From the cell containing the given text, extract its center point as (X, Y) coordinate. 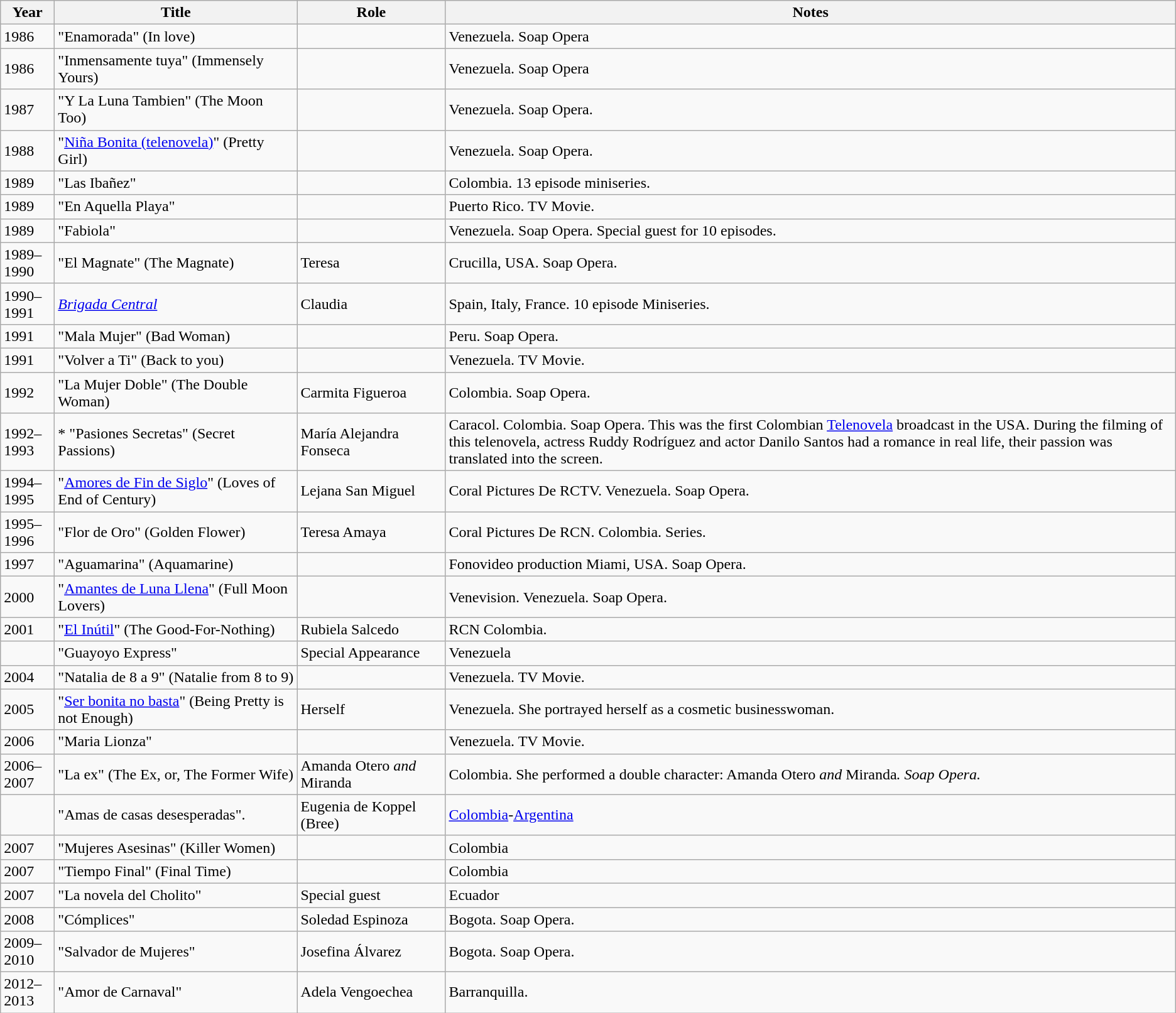
"Tiempo Final" (Final Time) (176, 871)
Colombia. Soap Opera. (810, 392)
"Ser bonita no basta" (Being Pretty is not Enough) (176, 710)
"Amores de Fin de Siglo" (Loves of End of Century) (176, 491)
"Amas de casas desesperadas". (176, 815)
Josefina Álvarez (371, 952)
"La novela del Cholito" (176, 895)
"Y La Luna Tambien" (The Moon Too) (176, 109)
Rubiela Salcedo (371, 629)
1994–1995 (28, 491)
Colombia-Argentina (810, 815)
Fonovideo production Miami, USA. Soap Opera. (810, 565)
2000 (28, 597)
"Cómplices" (176, 919)
Venezuela. She portrayed herself as a cosmetic businesswoman. (810, 710)
Herself (371, 710)
Crucilla, USA. Soap Opera. (810, 263)
1992–1993 (28, 442)
María Alejandra Fonseca (371, 442)
2012–2013 (28, 992)
2008 (28, 919)
Carmita Figueroa (371, 392)
1990–1991 (28, 304)
"La ex" (The Ex, or, The Former Wife) (176, 774)
"Salvador de Mujeres" (176, 952)
"Natalia de 8 a 9" (Natalie from 8 to 9) (176, 677)
"Amantes de Luna Llena" (Full Moon Lovers) (176, 597)
"Mujeres Asesinas" (Killer Women) (176, 847)
1995–1996 (28, 533)
Barranquilla. (810, 992)
Puerto Rico. TV Movie. (810, 207)
Colombia. She performed a double character: Amanda Otero and Miranda. Soap Opera. (810, 774)
Teresa Amaya (371, 533)
"Mala Mujer" (Bad Woman) (176, 336)
Role (371, 13)
1988 (28, 151)
Spain, Italy, France. 10 episode Miniseries. (810, 304)
Claudia (371, 304)
Notes (810, 13)
1997 (28, 565)
"Aguamarina" (Aquamarine) (176, 565)
Coral Pictures De RCTV. Venezuela. Soap Opera. (810, 491)
"Las Ibañez" (176, 183)
2005 (28, 710)
2004 (28, 677)
"Flor de Oro" (Golden Flower) (176, 533)
Amanda Otero and Miranda (371, 774)
1989–1990 (28, 263)
* "Pasiones Secretas" (Secret Passions) (176, 442)
2006 (28, 742)
Venezuela. Soap Opera. Special guest for 10 episodes. (810, 230)
2001 (28, 629)
2006–2007 (28, 774)
"Inmensamente tuya" (Immensely Yours) (176, 69)
Special guest (371, 895)
Venevision. Venezuela. Soap Opera. (810, 597)
"Fabiola" (176, 230)
1992 (28, 392)
Eugenia de Koppel (Bree) (371, 815)
Lejana San Miguel (371, 491)
1987 (28, 109)
Ecuador (810, 895)
Title (176, 13)
"En Aquella Playa" (176, 207)
Coral Pictures De RCN. Colombia. Series. (810, 533)
Year (28, 13)
"La Mujer Doble" (The Double Woman) (176, 392)
"Amor de Carnaval" (176, 992)
"Volver a Ti" (Back to you) (176, 360)
"El Inútil" (The Good-For-Nothing) (176, 629)
Peru. Soap Opera. (810, 336)
"Guayoyo Express" (176, 653)
Venezuela (810, 653)
Soledad Espinoza (371, 919)
RCN Colombia. (810, 629)
Adela Vengoechea (371, 992)
"Enamorada" (In love) (176, 36)
"El Magnate" (The Magnate) (176, 263)
"Maria Lionza" (176, 742)
Brigada Central (176, 304)
2009–2010 (28, 952)
Special Appearance (371, 653)
Teresa (371, 263)
"Niña Bonita (telenovela)" (Pretty Girl) (176, 151)
Colombia. 13 episode miniseries. (810, 183)
